Output the [X, Y] coordinate of the center of the cell containing the given text.  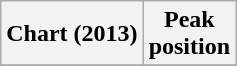
Chart (2013) [72, 34]
Peakposition [189, 34]
